Extract the (x, y) coordinate from the center of the cell holding the provided text.  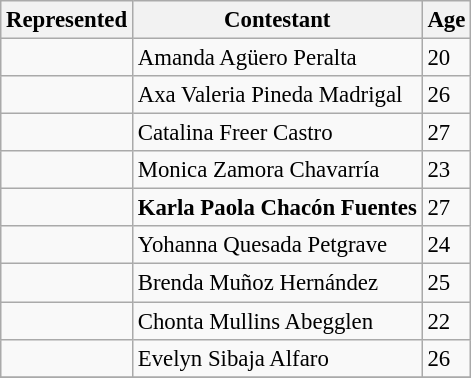
Chonta Mullins Abegglen (277, 321)
Evelyn Sibaja Alfaro (277, 358)
Monica Zamora Chavarría (277, 170)
22 (446, 321)
Karla Paola Chacón Fuentes (277, 208)
Represented (67, 20)
25 (446, 283)
Amanda Agüero Peralta (277, 58)
Axa Valeria Pineda Madrigal (277, 95)
23 (446, 170)
24 (446, 245)
Catalina Freer Castro (277, 133)
Contestant (277, 20)
20 (446, 58)
Yohanna Quesada Petgrave (277, 245)
Brenda Muñoz Hernández (277, 283)
Age (446, 20)
